Scan for the cell matching the given text and deliver its [x, y] coordinate at center. 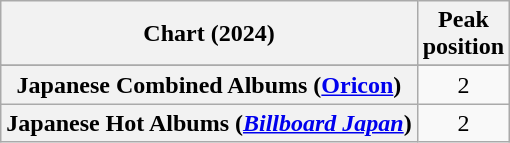
Japanese Combined Albums (Oricon) [209, 85]
Japanese Hot Albums (Billboard Japan) [209, 123]
Chart (2024) [209, 34]
Peakposition [463, 34]
